Provide the (x, y) coordinate of the cell's center where the given text is located.  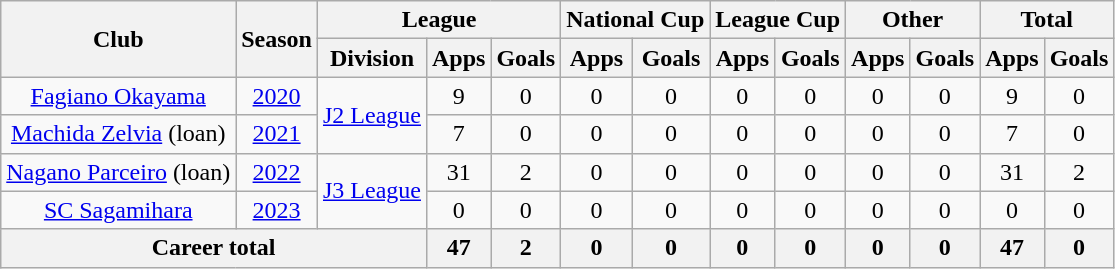
Other (913, 20)
Fagiano Okayama (118, 96)
J3 League (372, 191)
Club (118, 39)
2020 (277, 96)
Season (277, 39)
2022 (277, 172)
Nagano Parceiro (loan) (118, 172)
League Cup (778, 20)
Career total (214, 248)
National Cup (636, 20)
Division (372, 58)
2021 (277, 134)
Machida Zelvia (loan) (118, 134)
J2 League (372, 115)
Total (1047, 20)
SC Sagamihara (118, 210)
2023 (277, 210)
League (438, 20)
